Locate the cell with the specified text and output its [x, y] center coordinate. 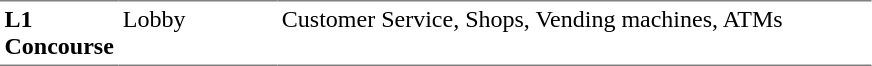
L1Concourse [59, 33]
Lobby [198, 33]
Customer Service, Shops, Vending machines, ATMs [574, 33]
